Find where the given text appears and provide that cell's center as [x, y] coordinate. 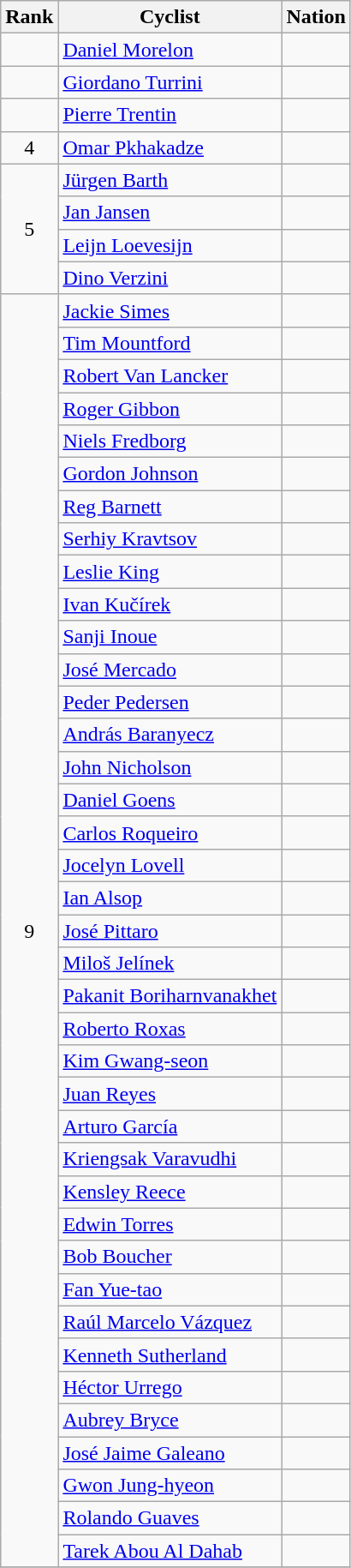
Leslie King [170, 572]
Ian Alsop [170, 898]
Jürgen Barth [170, 180]
Tim Mountford [170, 343]
Daniel Goens [170, 800]
Sanji Inoue [170, 637]
Leijn Loevesijn [170, 245]
Tarek Abou Al Dahab [170, 1551]
Ivan Kučírek [170, 604]
Kriengsak Varavudhi [170, 1159]
Gwon Jung-hyeon [170, 1486]
Kenneth Sutherland [170, 1355]
Roger Gibbon [170, 409]
Edwin Torres [170, 1224]
Nation [316, 17]
José Mercado [170, 670]
5 [29, 229]
Giordano Turrini [170, 82]
Raúl Marcelo Vázquez [170, 1322]
Juan Reyes [170, 1094]
Peder Pedersen [170, 702]
Serhiy Kravtsov [170, 539]
Dino Verzini [170, 278]
András Baranyecz [170, 735]
Rolando Guaves [170, 1518]
John Nicholson [170, 767]
Gordon Johnson [170, 474]
Pierre Trentin [170, 115]
Pakanit Boriharnvanakhet [170, 996]
Robert Van Lancker [170, 375]
Jan Jansen [170, 213]
Jackie Simes [170, 310]
Kim Gwang-seon [170, 1061]
Miloš Jelínek [170, 964]
Reg Barnett [170, 507]
Omar Pkhakadze [170, 147]
Daniel Morelon [170, 50]
9 [29, 930]
Aubrey Bryce [170, 1420]
José Pittaro [170, 930]
Kensley Reece [170, 1192]
José Jaime Galeano [170, 1453]
Carlos Roqueiro [170, 832]
Roberto Roxas [170, 1029]
Rank [29, 17]
Jocelyn Lovell [170, 865]
Niels Fredborg [170, 442]
Héctor Urrego [170, 1387]
Cyclist [170, 17]
Arturo García [170, 1126]
Bob Boucher [170, 1257]
Fan Yue-tao [170, 1289]
4 [29, 147]
